Search for the cell housing the specified text and yield its [X, Y] center coordinate. 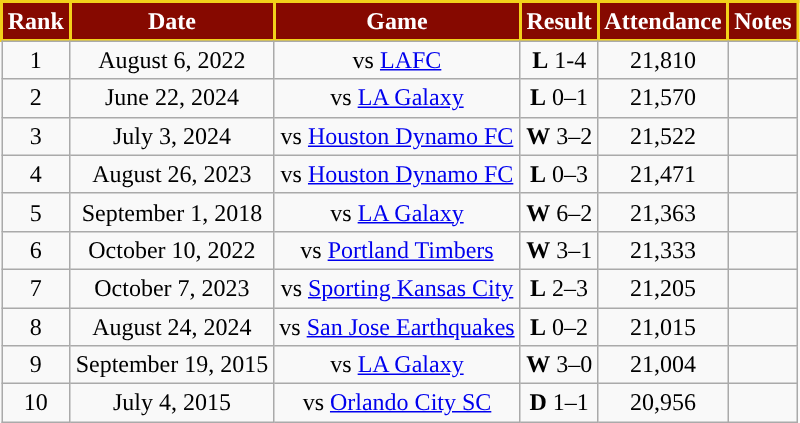
L 1-4 [559, 60]
W 3–2 [559, 136]
3 [36, 136]
21,363 [663, 212]
21,004 [663, 365]
5 [36, 212]
vs Sporting Kansas City [397, 288]
August 24, 2024 [172, 327]
W 6–2 [559, 212]
21,522 [663, 136]
Result [559, 22]
vs LAFC [397, 60]
L 2–3 [559, 288]
September 1, 2018 [172, 212]
September 19, 2015 [172, 365]
D 1–1 [559, 403]
October 7, 2023 [172, 288]
June 22, 2024 [172, 98]
21,205 [663, 288]
6 [36, 250]
August 6, 2022 [172, 60]
October 10, 2022 [172, 250]
vs Orlando City SC [397, 403]
21,810 [663, 60]
L 0–3 [559, 174]
vs Portland Timbers [397, 250]
W 3–1 [559, 250]
2 [36, 98]
July 4, 2015 [172, 403]
July 3, 2024 [172, 136]
Game [397, 22]
W 3–0 [559, 365]
10 [36, 403]
21,570 [663, 98]
L 0–2 [559, 327]
1 [36, 60]
21,015 [663, 327]
8 [36, 327]
21,471 [663, 174]
20,956 [663, 403]
4 [36, 174]
vs San Jose Earthquakes [397, 327]
7 [36, 288]
9 [36, 365]
August 26, 2023 [172, 174]
Date [172, 22]
Attendance [663, 22]
21,333 [663, 250]
Rank [36, 22]
Notes [763, 22]
L 0–1 [559, 98]
